Return the (x, y) coordinate for the center point of the cell that contains the specified text.  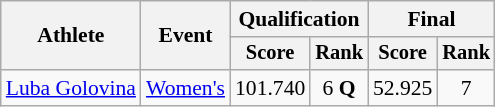
7 (466, 88)
Qualification (299, 19)
6 Q (339, 88)
52.925 (402, 88)
Athlete (71, 36)
Luba Golovina (71, 88)
101.740 (270, 88)
Final (432, 19)
Women's (186, 88)
Event (186, 36)
